Scan for the cell matching the given text and deliver its [X, Y] coordinate at center. 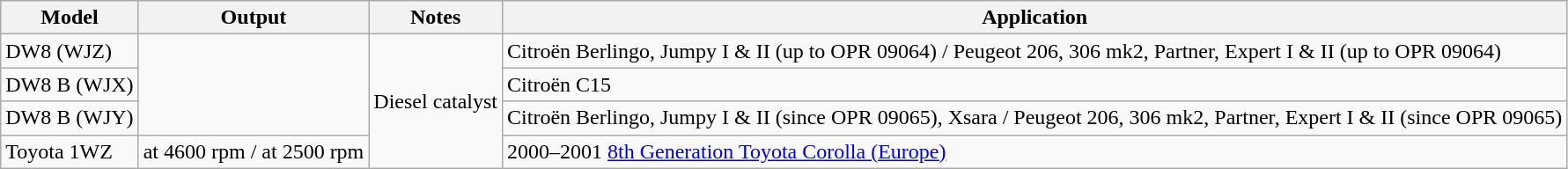
Citroën C15 [1035, 84]
Application [1035, 18]
Citroën Berlingo, Jumpy I & II (since OPR 09065), Xsara / Peugeot 206, 306 mk2, Partner, Expert I & II (since OPR 09065) [1035, 118]
Notes [436, 18]
2000–2001 8th Generation Toyota Corolla (Europe) [1035, 151]
DW8 B (WJY) [70, 118]
Citroën Berlingo, Jumpy I & II (up to OPR 09064) / Peugeot 206, 306 mk2, Partner, Expert I & II (up to OPR 09064) [1035, 51]
Output [254, 18]
Model [70, 18]
DW8 (WJZ) [70, 51]
DW8 B (WJX) [70, 84]
Diesel catalyst [436, 101]
Toyota 1WZ [70, 151]
at 4600 rpm / at 2500 rpm [254, 151]
